Extract the [x, y] coordinate from the center of the cell holding the provided text.  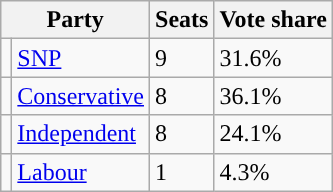
1 [182, 172]
Vote share [273, 20]
24.1% [273, 134]
Seats [182, 20]
9 [182, 58]
SNP [81, 58]
Party [76, 20]
36.1% [273, 96]
Conservative [81, 96]
31.6% [273, 58]
4.3% [273, 172]
Independent [81, 134]
Labour [81, 172]
